Provide the [x, y] coordinate of the cell's center where the given text is located.  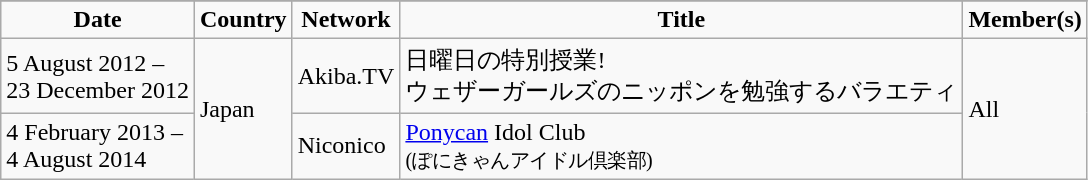
Date [98, 20]
Country [243, 20]
All [1025, 110]
Member(s) [1025, 20]
Title [682, 20]
日曜日の特別授業!ウェザーガールズのニッポンを勉強するバラエティ [682, 76]
Ponycan Idol Club(ぽにきゃんアイドル倶楽部) [682, 146]
Japan [243, 110]
Niconico [346, 146]
5 August 2012 –23 December 2012 [98, 76]
Akiba.TV [346, 76]
Network [346, 20]
4 February 2013 –4 August 2014 [98, 146]
